Capture the cell that displays the provided text and extract its (X, Y) central coordinate. 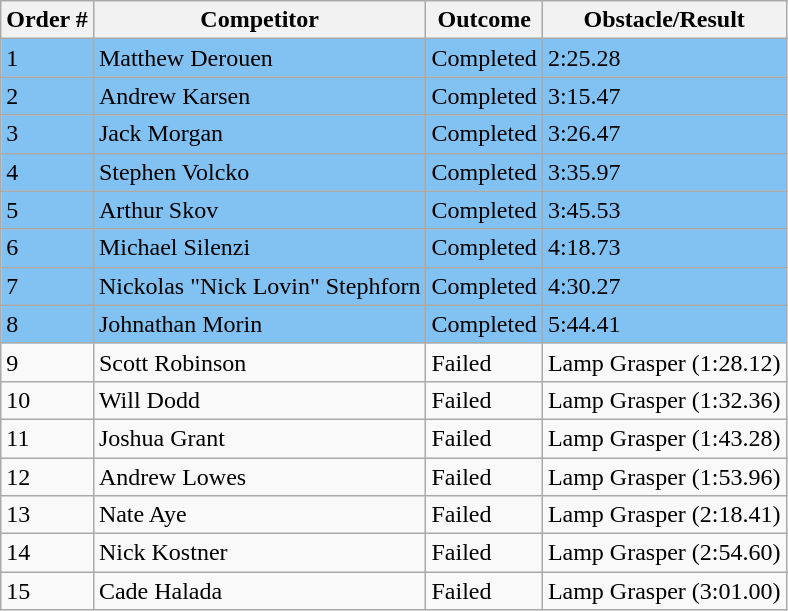
Outcome (484, 20)
Obstacle/Result (664, 20)
3:26.47 (664, 134)
2:25.28 (664, 58)
Lamp Grasper (1:32.36) (664, 400)
3:35.97 (664, 172)
Will Dodd (260, 400)
Lamp Grasper (2:54.60) (664, 553)
Nick Kostner (260, 553)
Andrew Karsen (260, 96)
1 (48, 58)
11 (48, 438)
Cade Halada (260, 591)
Johnathan Morin (260, 324)
Order # (48, 20)
3 (48, 134)
13 (48, 515)
4:18.73 (664, 248)
4 (48, 172)
Scott Robinson (260, 362)
12 (48, 477)
Michael Silenzi (260, 248)
4:30.27 (664, 286)
3:15.47 (664, 96)
Joshua Grant (260, 438)
Andrew Lowes (260, 477)
Stephen Volcko (260, 172)
5 (48, 210)
8 (48, 324)
Competitor (260, 20)
Lamp Grasper (1:43.28) (664, 438)
Lamp Grasper (1:53.96) (664, 477)
2 (48, 96)
Lamp Grasper (2:18.41) (664, 515)
10 (48, 400)
7 (48, 286)
15 (48, 591)
Nate Aye (260, 515)
Nickolas "Nick Lovin" Stephforn (260, 286)
Lamp Grasper (3:01.00) (664, 591)
6 (48, 248)
3:45.53 (664, 210)
Jack Morgan (260, 134)
Arthur Skov (260, 210)
9 (48, 362)
Lamp Grasper (1:28.12) (664, 362)
14 (48, 553)
Matthew Derouen (260, 58)
5:44.41 (664, 324)
